From the cell containing the given text, extract its center point as [x, y] coordinate. 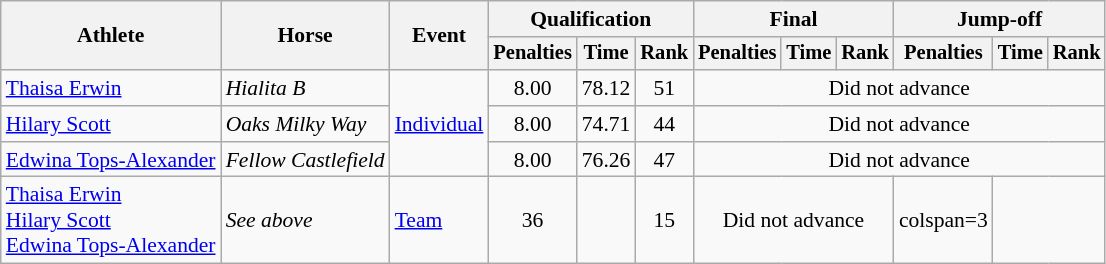
Horse [306, 36]
Jump-off [1000, 19]
Thaisa ErwinHilary ScottEdwina Tops-Alexander [111, 220]
Oaks Milky Way [306, 124]
47 [664, 160]
36 [532, 220]
Final [794, 19]
Event [440, 36]
76.26 [606, 160]
Athlete [111, 36]
See above [306, 220]
Hialita B [306, 88]
78.12 [606, 88]
Qualification [590, 19]
Edwina Tops-Alexander [111, 160]
Team [440, 220]
colspan=3 [944, 220]
Hilary Scott [111, 124]
51 [664, 88]
44 [664, 124]
15 [664, 220]
Thaisa Erwin [111, 88]
Individual [440, 124]
74.71 [606, 124]
Fellow Castlefield [306, 160]
